Locate the cell with the specified text and output its (x, y) center coordinate. 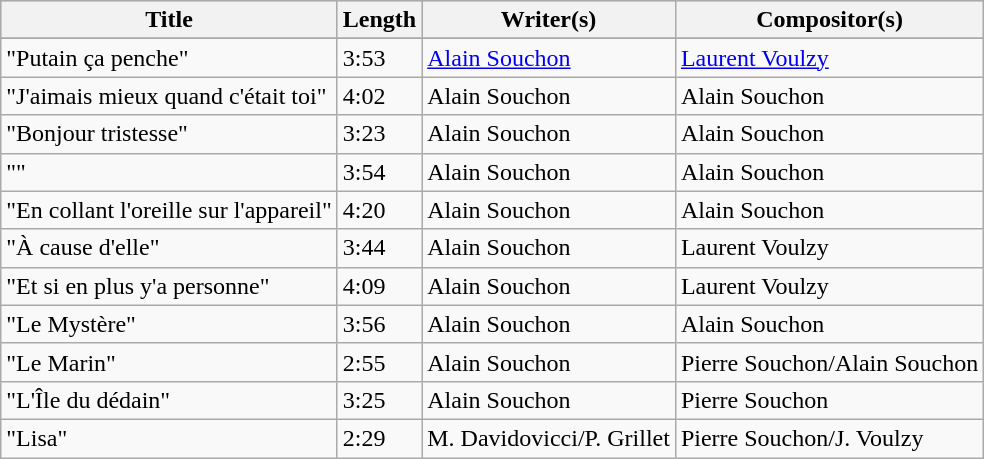
"Et si en plus y'a personne" (170, 286)
Pierre Souchon/Alain Souchon (829, 362)
2:55 (379, 362)
4:09 (379, 286)
Length (379, 20)
Pierre Souchon (829, 400)
"Bonjour tristesse" (170, 134)
3:56 (379, 324)
Title (170, 20)
"Lisa" (170, 438)
"Le Marin" (170, 362)
4:02 (379, 96)
"" (170, 172)
Pierre Souchon/J. Voulzy (829, 438)
Writer(s) (549, 20)
"Le Mystère" (170, 324)
Compositor(s) (829, 20)
3:53 (379, 58)
3:23 (379, 134)
M. Davidovicci/P. Grillet (549, 438)
3:54 (379, 172)
"En collant l'oreille sur l'appareil" (170, 210)
"L'Île du dédain" (170, 400)
3:25 (379, 400)
"Putain ça penche" (170, 58)
"J'aimais mieux quand c'était toi" (170, 96)
"À cause d'elle" (170, 248)
3:44 (379, 248)
2:29 (379, 438)
4:20 (379, 210)
